Scan for the cell matching the given text and deliver its (x, y) coordinate at center. 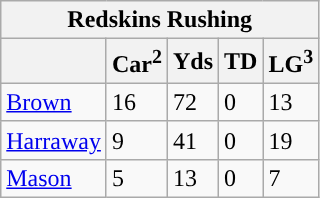
TD (241, 62)
Brown (54, 102)
16 (136, 102)
Harraway (54, 140)
9 (136, 140)
5 (136, 178)
Car2 (136, 62)
72 (192, 102)
Redskins Rushing (160, 20)
7 (291, 178)
Mason (54, 178)
41 (192, 140)
LG3 (291, 62)
Yds (192, 62)
19 (291, 140)
